Detect which cell encompasses the target text, then output its (x, y) center coordinate. 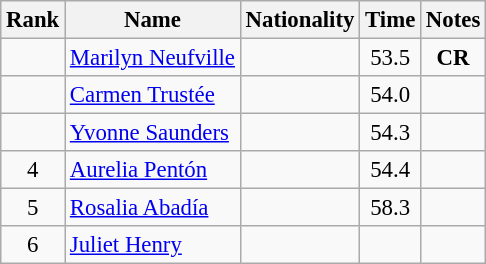
Carmen Trustée (153, 95)
54.4 (390, 170)
Nationality (300, 20)
Rosalia Abadía (153, 208)
CR (454, 58)
Yvonne Saunders (153, 133)
Name (153, 20)
Time (390, 20)
Marilyn Neufville (153, 58)
54.0 (390, 95)
Rank (33, 20)
54.3 (390, 133)
6 (33, 245)
Notes (454, 20)
58.3 (390, 208)
5 (33, 208)
Aurelia Pentón (153, 170)
Juliet Henry (153, 245)
4 (33, 170)
53.5 (390, 58)
